Search for the cell housing the specified text and yield its [x, y] center coordinate. 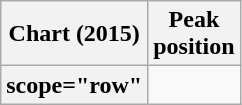
scope="row" [74, 85]
Chart (2015) [74, 34]
Peakposition [194, 34]
